Determine the [x, y] coordinate at the center of the cell enclosing the given text.  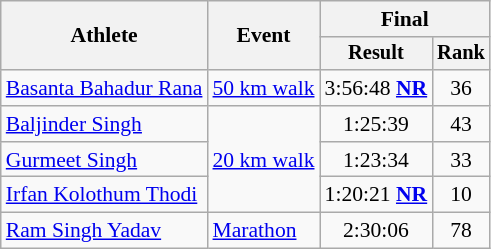
Ram Singh Yadav [104, 231]
50 km walk [263, 88]
78 [461, 231]
Gurmeet Singh [104, 160]
1:23:34 [376, 160]
Baljinder Singh [104, 124]
10 [461, 195]
20 km walk [263, 160]
Event [263, 36]
Basanta Bahadur Rana [104, 88]
Result [376, 54]
Athlete [104, 36]
1:25:39 [376, 124]
1:20:21 NR [376, 195]
3:56:48 NR [376, 88]
33 [461, 160]
43 [461, 124]
36 [461, 88]
Rank [461, 54]
2:30:06 [376, 231]
Marathon [263, 231]
Irfan Kolothum Thodi [104, 195]
Final [405, 19]
